Return the (x, y) coordinate for the center point of the cell that contains the specified text.  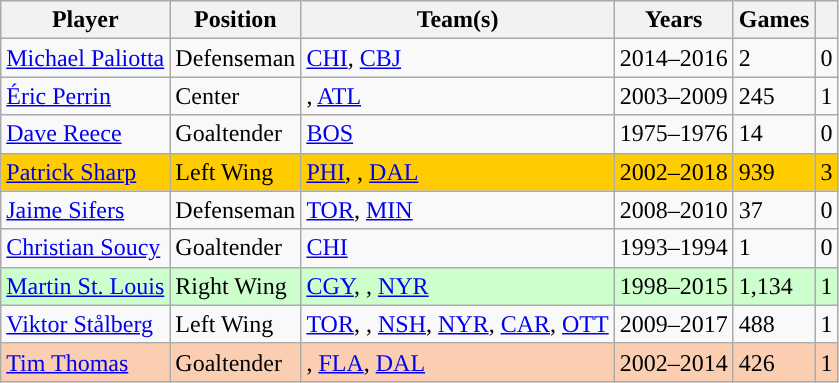
426 (774, 362)
1993–1994 (674, 248)
Center (236, 96)
939 (774, 172)
1,134 (774, 286)
2 (774, 58)
3 (826, 172)
1975–1976 (674, 134)
Viktor Stålberg (86, 324)
Years (674, 20)
, ATL (458, 96)
2003–2009 (674, 96)
CHI (458, 248)
Dave Reece (86, 134)
Patrick Sharp (86, 172)
2009–2017 (674, 324)
37 (774, 210)
2008–2010 (674, 210)
488 (774, 324)
, FLA, DAL (458, 362)
Christian Soucy (86, 248)
Position (236, 20)
CGY, , NYR (458, 286)
245 (774, 96)
TOR, MIN (458, 210)
PHI, , DAL (458, 172)
Games (774, 20)
Player (86, 20)
Éric Perrin (86, 96)
2014–2016 (674, 58)
1998–2015 (674, 286)
2002–2014 (674, 362)
Martin St. Louis (86, 286)
Tim Thomas (86, 362)
2002–2018 (674, 172)
14 (774, 134)
BOS (458, 134)
TOR, , NSH, NYR, CAR, OTT (458, 324)
Right Wing (236, 286)
Jaime Sifers (86, 210)
Michael Paliotta (86, 58)
CHI, CBJ (458, 58)
Team(s) (458, 20)
